Capture the cell that displays the provided text and extract its [x, y] central coordinate. 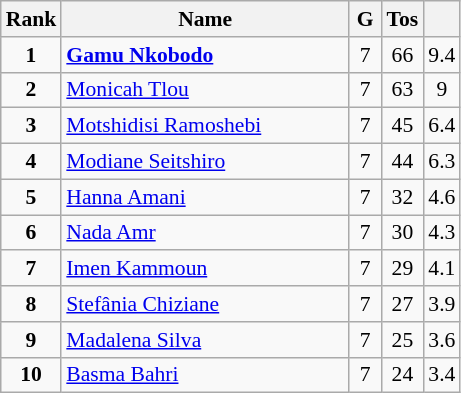
32 [403, 197]
63 [403, 90]
5 [32, 197]
25 [403, 340]
30 [403, 233]
8 [32, 304]
Monicah Tlou [205, 90]
29 [403, 269]
Gamu Nkobodo [205, 55]
4.6 [442, 197]
24 [403, 375]
66 [403, 55]
Hanna Amani [205, 197]
6.3 [442, 162]
3.6 [442, 340]
6.4 [442, 126]
4.3 [442, 233]
10 [32, 375]
Nada Amr [205, 233]
27 [403, 304]
Madalena Silva [205, 340]
Tos [403, 19]
9.4 [442, 55]
Imen Kammoun [205, 269]
6 [32, 233]
3.9 [442, 304]
G [366, 19]
3 [32, 126]
Motshidisi Ramoshebi [205, 126]
Stefânia Chiziane [205, 304]
45 [403, 126]
1 [32, 55]
4 [32, 162]
2 [32, 90]
3.4 [442, 375]
Basma Bahri [205, 375]
Rank [32, 19]
Name [205, 19]
Modiane Seitshiro [205, 162]
44 [403, 162]
4.1 [442, 269]
